Provide the (x, y) coordinate of the cell's center where the given text is located.  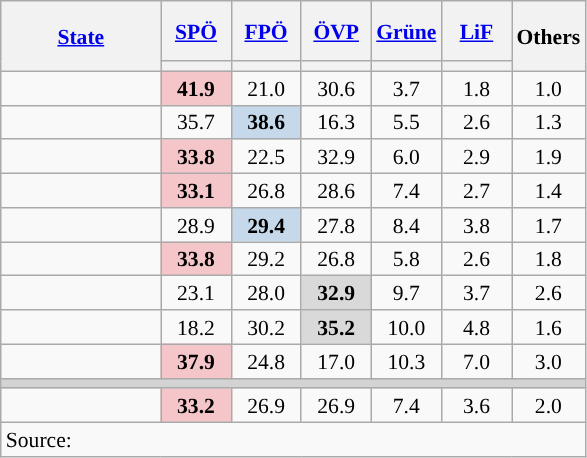
30.6 (336, 88)
2.7 (476, 191)
Source: (293, 440)
2.0 (549, 406)
1.3 (549, 122)
18.2 (196, 327)
33.1 (196, 191)
37.9 (196, 361)
4.8 (476, 327)
State (81, 36)
28.9 (196, 225)
3.6 (476, 406)
27.8 (336, 225)
35.7 (196, 122)
5.8 (406, 259)
23.1 (196, 293)
7.0 (476, 361)
35.2 (336, 327)
1.0 (549, 88)
28.0 (266, 293)
30.2 (266, 327)
21.0 (266, 88)
6.0 (406, 157)
8.4 (406, 225)
3.0 (549, 361)
1.9 (549, 157)
5.5 (406, 122)
24.8 (266, 361)
10.0 (406, 327)
9.7 (406, 293)
1.7 (549, 225)
2.9 (476, 157)
ÖVP (336, 31)
33.2 (196, 406)
Others (549, 36)
29.2 (266, 259)
28.6 (336, 191)
3.8 (476, 225)
29.4 (266, 225)
SPÖ (196, 31)
FPÖ (266, 31)
22.5 (266, 157)
17.0 (336, 361)
10.3 (406, 361)
Grüne (406, 31)
38.6 (266, 122)
41.9 (196, 88)
1.4 (549, 191)
16.3 (336, 122)
LiF (476, 31)
1.6 (549, 327)
